From the cell containing the given text, extract its center point as (X, Y) coordinate. 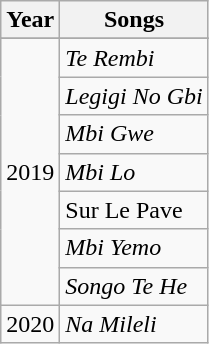
Legigi No Gbi (134, 96)
Mbi Gwe (134, 134)
2020 (30, 324)
Mbi Lo (134, 172)
Sur Le Pave (134, 210)
Mbi Yemo (134, 248)
Year (30, 20)
Songs (134, 20)
2019 (30, 172)
Na Mileli (134, 324)
Songo Te He (134, 286)
Te Rembi (134, 58)
